Identify which cell holds the provided text, then report its [x, y] central coordinate. 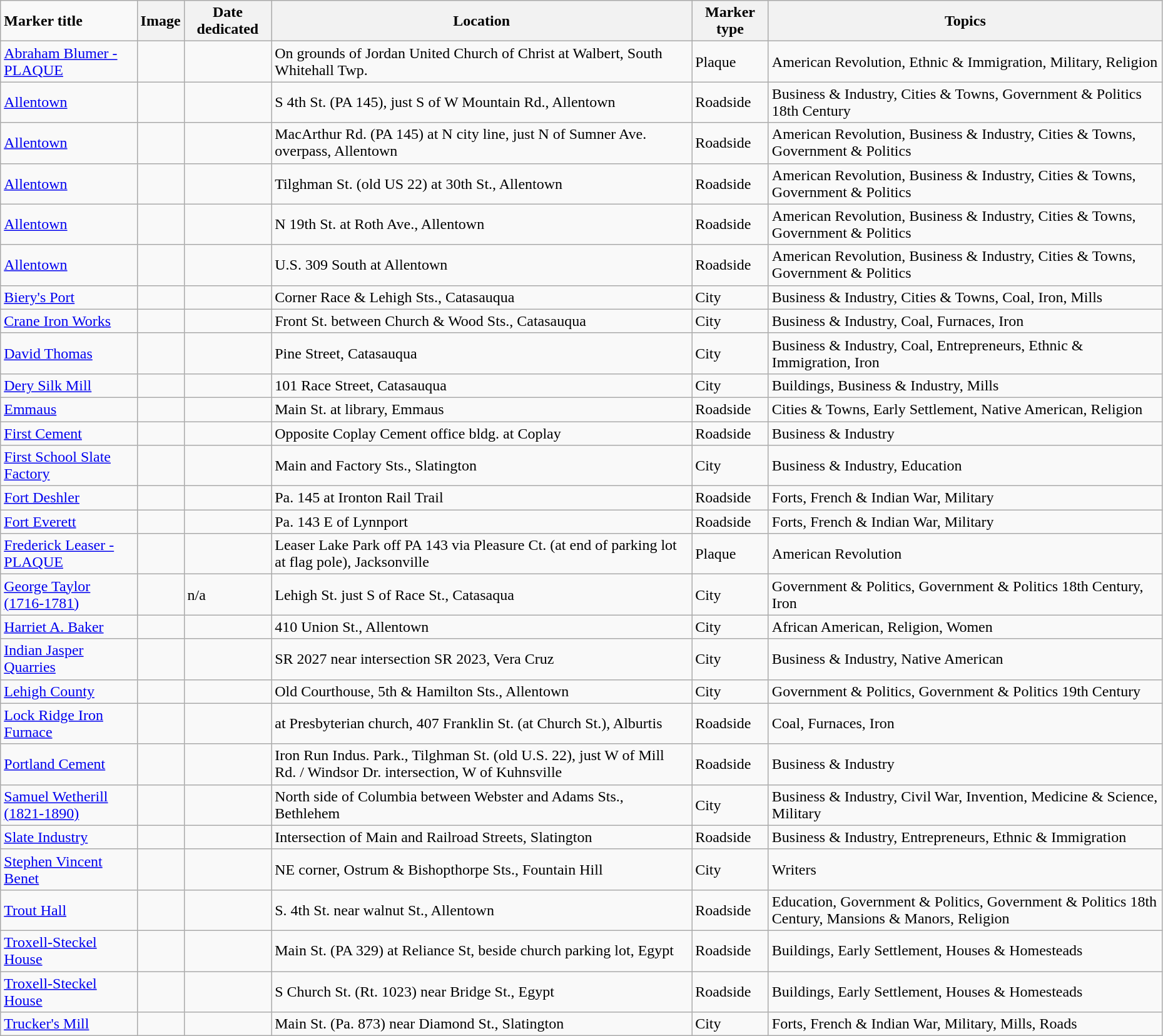
NE corner, Ostrum & Bishopthorpe Sts., Fountain Hill [482, 870]
Date dedicated [228, 21]
Fort Everett [69, 522]
U.S. 309 South at Allentown [482, 265]
Trucker's Mill [69, 1024]
First Cement [69, 434]
Main St. (Pa. 873) near Diamond St., Slatington [482, 1024]
Intersection of Main and Railroad Streets, Slatington [482, 837]
Business & Industry, Cities & Towns, Government & Politics 18th Century [965, 103]
SR 2027 near intersection SR 2023, Vera Cruz [482, 659]
Business & Industry, Entrepreneurs, Ethnic & Immigration [965, 837]
Biery's Port [69, 297]
at Presbyterian church, 407 Franklin St. (at Church St.), Alburtis [482, 723]
S. 4th St. near walnut St., Allentown [482, 910]
Image [160, 21]
Front St. between Church & Wood Sts., Catasauqua [482, 321]
Lehigh County [69, 691]
Main St. at library, Emmaus [482, 409]
Marker title [69, 21]
David Thomas [69, 353]
Portland Cement [69, 764]
S Church St. (Rt. 1023) near Bridge St., Egypt [482, 991]
Stephen Vincent Benet [69, 870]
Business & Industry, Cities & Towns, Coal, Iron, Mills [965, 297]
101 Race Street, Catasauqua [482, 385]
Leaser Lake Park off PA 143 via Pleasure Ct. (at end of parking lot at flag pole), Jacksonville [482, 554]
N 19th St. at Roth Ave., Allentown [482, 224]
Cities & Towns, Early Settlement, Native American, Religion [965, 409]
Slate Industry [69, 837]
Fort Deshler [69, 498]
Forts, French & Indian War, Military, Mills, Roads [965, 1024]
North side of Columbia between Webster and Adams Sts., Bethlehem [482, 805]
Main St. (PA 329) at Reliance St, beside church parking lot, Egypt [482, 951]
Samuel Wetherill (1821-1890) [69, 805]
Main and Factory Sts., Slatington [482, 465]
Location [482, 21]
Pa. 145 at Ironton Rail Trail [482, 498]
Old Courthouse, 5th & Hamilton Sts., Allentown [482, 691]
Tilghman St. (old US 22) at 30th St., Allentown [482, 184]
Lehigh St. just S of Race St., Catasaqua [482, 594]
Crane Iron Works [69, 321]
Iron Run Indus. Park., Tilghman St. (old U.S. 22), just W of Mill Rd. / Windsor Dr. intersection, W of Kuhnsville [482, 764]
410 Union St., Allentown [482, 627]
n/a [228, 594]
Pa. 143 E of Lynnport [482, 522]
Business & Industry, Education [965, 465]
Emmaus [69, 409]
American Revolution, Ethnic & Immigration, Military, Religion [965, 61]
Business & Industry, Coal, Furnaces, Iron [965, 321]
Lock Ridge Iron Furnace [69, 723]
Frederick Leaser - PLAQUE [69, 554]
Education, Government & Politics, Government & Politics 18th Century, Mansions & Manors, Religion [965, 910]
Pine Street, Catasauqua [482, 353]
Abraham Blumer - PLAQUE [69, 61]
Topics [965, 21]
S 4th St. (PA 145), just S of W Mountain Rd., Allentown [482, 103]
Writers [965, 870]
Coal, Furnaces, Iron [965, 723]
Indian Jasper Quarries [69, 659]
Dery Silk Mill [69, 385]
Marker type [731, 21]
Harriet A. Baker [69, 627]
African American, Religion, Women [965, 627]
Government & Politics, Government & Politics 19th Century [965, 691]
Buildings, Business & Industry, Mills [965, 385]
Trout Hall [69, 910]
Business & Industry, Native American [965, 659]
Opposite Coplay Cement office bldg. at Coplay [482, 434]
On grounds of Jordan United Church of Christ at Walbert, South Whitehall Twp. [482, 61]
Corner Race & Lehigh Sts., Catasauqua [482, 297]
MacArthur Rd. (PA 145) at N city line, just N of Sumner Ave. overpass, Allentown [482, 143]
First School Slate Factory [69, 465]
Business & Industry, Coal, Entrepreneurs, Ethnic & Immigration, Iron [965, 353]
George Taylor (1716-1781) [69, 594]
American Revolution [965, 554]
Government & Politics, Government & Politics 18th Century, Iron [965, 594]
Business & Industry, Civil War, Invention, Medicine & Science, Military [965, 805]
